Output the [x, y] coordinate of the center of the cell containing the given text.  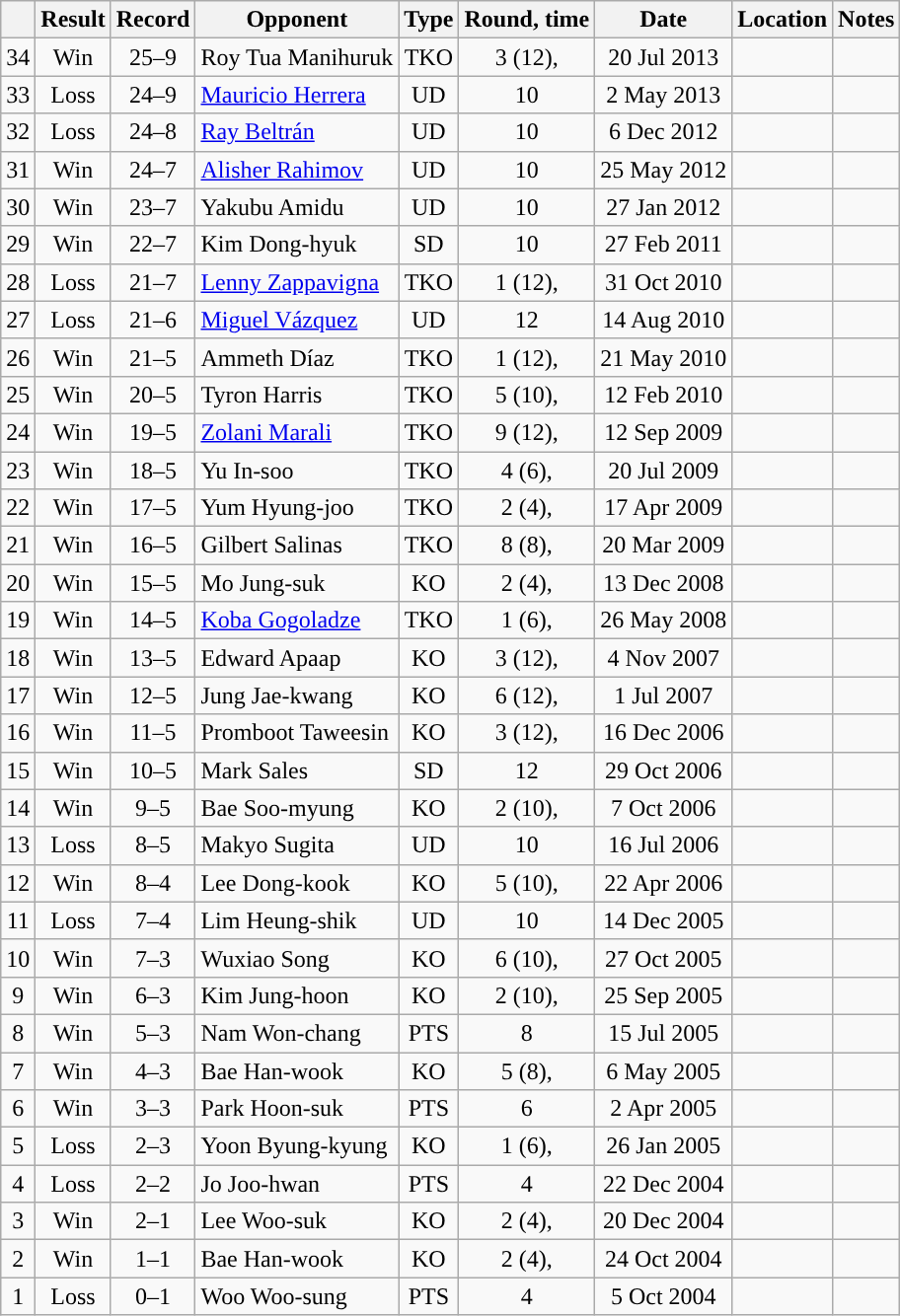
Kim Dong-hyuk [297, 245]
31 Oct 2010 [663, 282]
20 Jul 2009 [663, 471]
7–4 [153, 920]
1 Jul 2007 [663, 695]
21 May 2010 [663, 357]
15–5 [153, 583]
29 Oct 2006 [663, 770]
24–9 [153, 95]
Type [428, 20]
26 [18, 357]
27 Jan 2012 [663, 207]
10–5 [153, 770]
17–5 [153, 508]
15 [18, 770]
22 Dec 2004 [663, 1184]
20 Jul 2013 [663, 57]
5 [18, 1146]
21–6 [153, 320]
3 [18, 1221]
16–5 [153, 546]
Jo Joo-hwan [297, 1184]
27 Feb 2011 [663, 245]
13 [18, 845]
14–5 [153, 621]
31 [18, 170]
Yum Hyung-joo [297, 508]
Ray Beltrán [297, 132]
Roy Tua Manihuruk [297, 57]
Alisher Rahimov [297, 170]
5–3 [153, 1033]
Wuxiao Song [297, 958]
0–1 [153, 1296]
20 Mar 2009 [663, 546]
2 Apr 2005 [663, 1109]
16 Dec 2006 [663, 733]
Park Hoon-suk [297, 1109]
25 [18, 395]
24–7 [153, 170]
8–5 [153, 845]
Lenny Zappavigna [297, 282]
16 [18, 733]
19 [18, 621]
Round, time [527, 20]
20 Dec 2004 [663, 1221]
7 Oct 2006 [663, 808]
Yoon Byung-kyung [297, 1146]
26 May 2008 [663, 621]
14 Aug 2010 [663, 320]
7–3 [153, 958]
Yakubu Amidu [297, 207]
17 [18, 695]
Jung Jae-kwang [297, 695]
26 Jan 2005 [663, 1146]
Tyron Harris [297, 395]
Mark Sales [297, 770]
Mo Jung-suk [297, 583]
29 [18, 245]
20–5 [153, 395]
27 [18, 320]
18–5 [153, 471]
9 (12), [527, 432]
Result [73, 20]
14 Dec 2005 [663, 920]
11 [18, 920]
8 (8), [527, 546]
4 Nov 2007 [663, 658]
Edward Apaap [297, 658]
7 [18, 1070]
12 Sep 2009 [663, 432]
Opponent [297, 20]
24 Oct 2004 [663, 1259]
6 (12), [527, 695]
Makyo Sugita [297, 845]
Location [783, 20]
Lee Dong-kook [297, 883]
Bae Soo-myung [297, 808]
21–7 [153, 282]
22 [18, 508]
14 [18, 808]
22–7 [153, 245]
28 [18, 282]
Lim Heung-shik [297, 920]
32 [18, 132]
6 May 2005 [663, 1070]
13 Dec 2008 [663, 583]
Record [153, 20]
22 Apr 2006 [663, 883]
6 (10), [527, 958]
2–2 [153, 1184]
Koba Gogoladze [297, 621]
2 [18, 1259]
Gilbert Salinas [297, 546]
20 [18, 583]
19–5 [153, 432]
21 [18, 546]
5 Oct 2004 [663, 1296]
3–3 [153, 1109]
18 [18, 658]
25 May 2012 [663, 170]
2–3 [153, 1146]
Date [663, 20]
Yu In-soo [297, 471]
Promboot Taweesin [297, 733]
Mauricio Herrera [297, 95]
13–5 [153, 658]
33 [18, 95]
12–5 [153, 695]
1 [18, 1296]
34 [18, 57]
Miguel Vázquez [297, 320]
25–9 [153, 57]
6 Dec 2012 [663, 132]
9 [18, 995]
5 (8), [527, 1070]
16 Jul 2006 [663, 845]
8–4 [153, 883]
Woo Woo-sung [297, 1296]
27 Oct 2005 [663, 958]
1–1 [153, 1259]
Nam Won-chang [297, 1033]
Zolani Marali [297, 432]
4–3 [153, 1070]
12 Feb 2010 [663, 395]
Ammeth Díaz [297, 357]
2 May 2013 [663, 95]
Lee Woo-suk [297, 1221]
Kim Jung-hoon [297, 995]
11–5 [153, 733]
17 Apr 2009 [663, 508]
24 [18, 432]
15 Jul 2005 [663, 1033]
25 Sep 2005 [663, 995]
6–3 [153, 995]
Notes [866, 20]
23 [18, 471]
23–7 [153, 207]
21–5 [153, 357]
2–1 [153, 1221]
30 [18, 207]
24–8 [153, 132]
9–5 [153, 808]
4 (6), [527, 471]
